For the text-containing cell, return its midpoint in [X, Y] coordinate format. 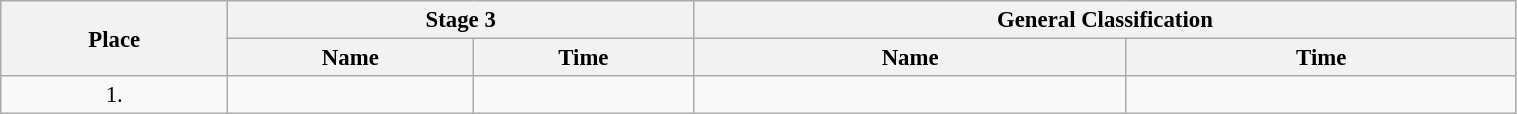
Place [114, 38]
Stage 3 [461, 20]
General Classification [1105, 20]
1. [114, 95]
